Extract the [x, y] coordinate from the center of the cell holding the provided text.  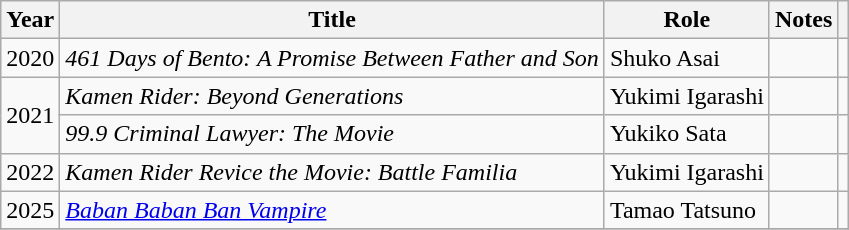
Kamen Rider Revice the Movie: Battle Familia [332, 172]
Role [686, 20]
Year [30, 20]
Yukiko Sata [686, 134]
2020 [30, 58]
2025 [30, 210]
2022 [30, 172]
Title [332, 20]
2021 [30, 115]
Shuko Asai [686, 58]
Tamao Tatsuno [686, 210]
Baban Baban Ban Vampire [332, 210]
Notes [803, 20]
99.9 Criminal Lawyer: The Movie [332, 134]
461 Days of Bento: A Promise Between Father and Son [332, 58]
Kamen Rider: Beyond Generations [332, 96]
